Return [X, Y] of the center of cell containing provided text 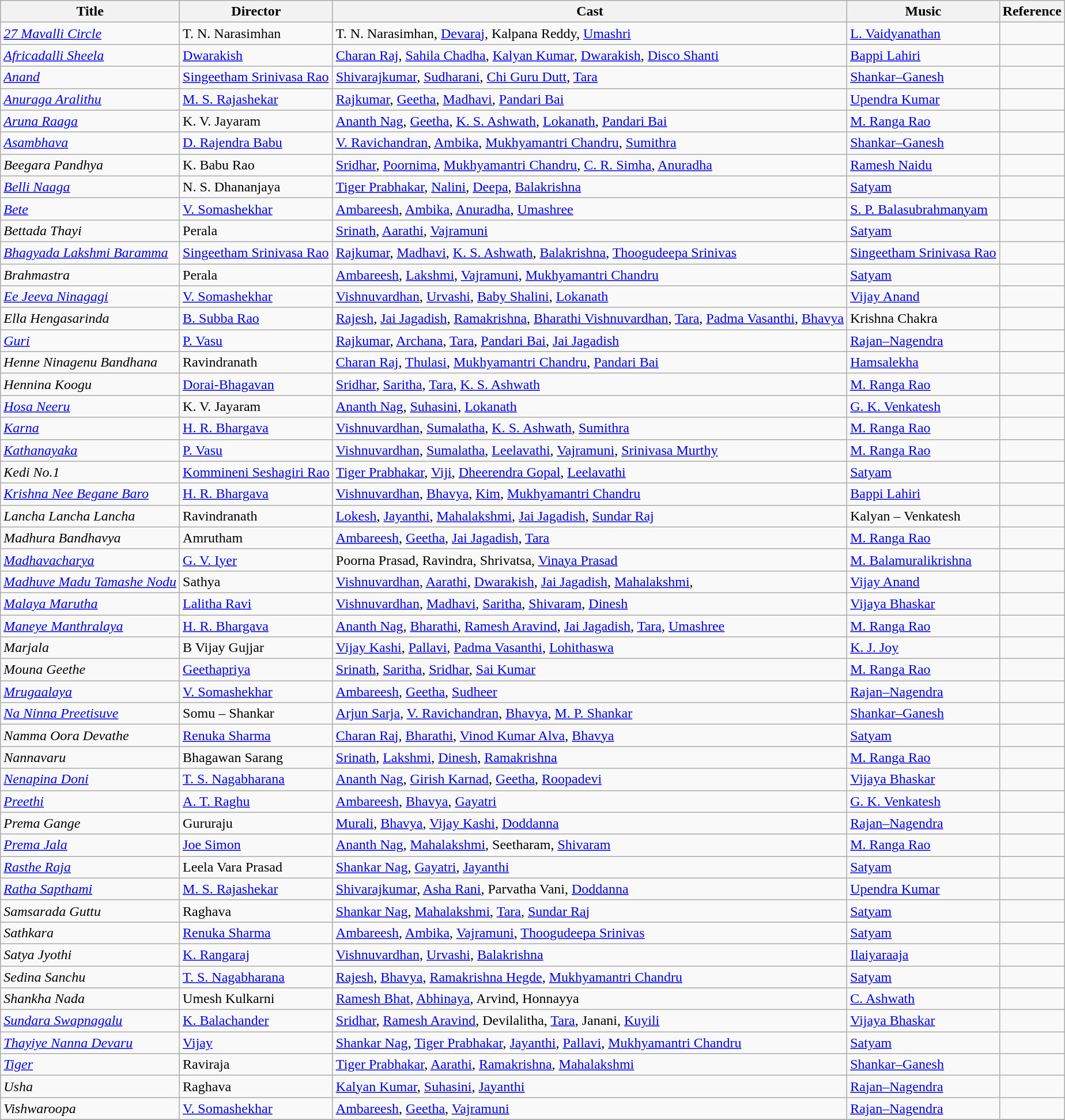
Dwarakish [256, 55]
Hamsalekha [923, 363]
Srinath, Saritha, Sridhar, Sai Kumar [590, 670]
Rajkumar, Archana, Tara, Pandari Bai, Jai Jagadish [590, 341]
Srinath, Aarathi, Vajramuni [590, 231]
Ananth Nag, Mahalakshmi, Seetharam, Shivaram [590, 845]
K. Rangaraj [256, 955]
Ramesh Bhat, Abhinaya, Arvind, Honnayya [590, 999]
Malaya Marutha [90, 604]
Somu – Shankar [256, 714]
Ambareesh, Geetha, Sudheer [590, 692]
Vishnuvardhan, Urvashi, Baby Shalini, Lokanath [590, 297]
Sridhar, Ramesh Aravind, Devilalitha, Tara, Janani, Kuyili [590, 1021]
Rajkumar, Geetha, Madhavi, Pandari Bai [590, 99]
Rajkumar, Madhavi, K. S. Ashwath, Balakrishna, Thoogudeepa Srinivas [590, 252]
Raviraja [256, 1065]
Marjala [90, 648]
Title [90, 12]
Mrugaalaya [90, 692]
Charan Raj, Thulasi, Mukhyamantri Chandru, Pandari Bai [590, 363]
A. T. Raghu [256, 801]
Prema Gange [90, 823]
Ella Hengasarinda [90, 319]
Ambareesh, Geetha, Vajramuni [590, 1108]
Sedina Sanchu [90, 977]
Brahmastra [90, 275]
Ambareesh, Ambika, Vajramuni, Thoogudeepa Srinivas [590, 933]
Cast [590, 12]
Amrutham [256, 538]
Krishna Chakra [923, 319]
Shankha Nada [90, 999]
V. Ravichandran, Ambika, Mukhyamantri Chandru, Sumithra [590, 143]
Ananth Nag, Geetha, K. S. Ashwath, Lokanath, Pandari Bai [590, 121]
Samsarada Guttu [90, 911]
Kommineni Seshagiri Rao [256, 472]
Krishna Nee Begane Baro [90, 494]
S. P. Balasubrahmanyam [923, 209]
Bhagyada Lakshmi Baramma [90, 252]
Geethapriya [256, 670]
Ambareesh, Bhavya, Gayatri [590, 801]
Vishnuvardhan, Sumalatha, Leelavathi, Vajramuni, Srinivasa Murthy [590, 450]
C. Ashwath [923, 999]
L. Vaidyanathan [923, 33]
Ananth Nag, Girish Karnad, Geetha, Roopadevi [590, 779]
Kathanayaka [90, 450]
Sridhar, Saritha, Tara, K. S. Ashwath [590, 384]
27 Mavalli Circle [90, 33]
Hosa Neeru [90, 406]
Thayiye Nanna Devaru [90, 1043]
Madhavacharya [90, 560]
Vijay [256, 1043]
B. Subba Rao [256, 319]
B Vijay Gujjar [256, 648]
Kalyan – Venkatesh [923, 516]
Na Ninna Preetisuve [90, 714]
K. J. Joy [923, 648]
Ee Jeeva Ninagagi [90, 297]
Rasthe Raja [90, 867]
Tiger Prabhakar, Nalini, Deepa, Balakrishna [590, 187]
Tiger Prabhakar, Aarathi, Ramakrishna, Mahalakshmi [590, 1065]
Ananth Nag, Suhasini, Lokanath [590, 406]
Africadalli Sheela [90, 55]
Karna [90, 428]
Shivarajkumar, Asha Rani, Parvatha Vani, Doddanna [590, 889]
Ratha Sapthami [90, 889]
Beegara Pandhya [90, 165]
Shankar Nag, Gayatri, Jayanthi [590, 867]
Guri [90, 341]
Shankar Nag, Mahalakshmi, Tara, Sundar Raj [590, 911]
Tiger [90, 1065]
Usha [90, 1087]
Sathya [256, 582]
Ambareesh, Geetha, Jai Jagadish, Tara [590, 538]
Dorai-Bhagavan [256, 384]
Vishnuvardhan, Sumalatha, K. S. Ashwath, Sumithra [590, 428]
Madhura Bandhavya [90, 538]
Leela Vara Prasad [256, 867]
Kalyan Kumar, Suhasini, Jayanthi [590, 1087]
Maneye Manthralaya [90, 625]
Lancha Lancha Lancha [90, 516]
Prema Jala [90, 845]
Director [256, 12]
Shivarajkumar, Sudharani, Chi Guru Dutt, Tara [590, 77]
Vishnuvardhan, Aarathi, Dwarakish, Jai Jagadish, Mahalakshmi, [590, 582]
Namma Oora Devathe [90, 736]
Mouna Geethe [90, 670]
Rajesh, Bhavya, Ramakrishna Hegde, Mukhyamantri Chandru [590, 977]
Gururaju [256, 823]
Srinath, Lakshmi, Dinesh, Ramakrishna [590, 757]
K. Balachander [256, 1021]
Arjun Sarja, V. Ravichandran, Bhavya, M. P. Shankar [590, 714]
Ramesh Naidu [923, 165]
G. V. Iyer [256, 560]
Nannavaru [90, 757]
Ambareesh, Lakshmi, Vajramuni, Mukhyamantri Chandru [590, 275]
Charan Raj, Bharathi, Vinod Kumar Alva, Bhavya [590, 736]
Umesh Kulkarni [256, 999]
Murali, Bhavya, Vijay Kashi, Doddanna [590, 823]
Aruna Raaga [90, 121]
Anand [90, 77]
Vishnuvardhan, Madhavi, Saritha, Shivaram, Dinesh [590, 604]
Bete [90, 209]
Poorna Prasad, Ravindra, Shrivatsa, Vinaya Prasad [590, 560]
K. Babu Rao [256, 165]
Music [923, 12]
D. Rajendra Babu [256, 143]
Bettada Thayi [90, 231]
Hennina Koogu [90, 384]
Shankar Nag, Tiger Prabhakar, Jayanthi, Pallavi, Mukhyamantri Chandru [590, 1043]
Anuraga Aralithu [90, 99]
Vishnuvardhan, Urvashi, Balakrishna [590, 955]
Joe Simon [256, 845]
Reference [1032, 12]
N. S. Dhananjaya [256, 187]
Belli Naaga [90, 187]
Bhagawan Sarang [256, 757]
Asambhava [90, 143]
M. Balamuralikrishna [923, 560]
Madhuve Madu Tamashe Nodu [90, 582]
Vijay Kashi, Pallavi, Padma Vasanthi, Lohithaswa [590, 648]
Ambareesh, Ambika, Anuradha, Umashree [590, 209]
Preethi [90, 801]
Rajesh, Jai Jagadish, Ramakrishna, Bharathi Vishnuvardhan, Tara, Padma Vasanthi, Bhavya [590, 319]
Lokesh, Jayanthi, Mahalakshmi, Jai Jagadish, Sundar Raj [590, 516]
Ananth Nag, Bharathi, Ramesh Aravind, Jai Jagadish, Tara, Umashree [590, 625]
Sathkara [90, 933]
T. N. Narasimhan, Devaraj, Kalpana Reddy, Umashri [590, 33]
Vishnuvardhan, Bhavya, Kim, Mukhyamantri Chandru [590, 494]
Charan Raj, Sahila Chadha, Kalyan Kumar, Dwarakish, Disco Shanti [590, 55]
T. N. Narasimhan [256, 33]
Vishwaroopa [90, 1108]
Sridhar, Poornima, Mukhyamantri Chandru, C. R. Simha, Anuradha [590, 165]
Satya Jyothi [90, 955]
Kedi No.1 [90, 472]
Henne Ninagenu Bandhana [90, 363]
Ilaiyaraaja [923, 955]
Nenapina Doni [90, 779]
Sundara Swapnagalu [90, 1021]
Lalitha Ravi [256, 604]
Tiger Prabhakar, Viji, Dheerendra Gopal, Leelavathi [590, 472]
